From the cell containing the given text, extract its center point as [X, Y] coordinate. 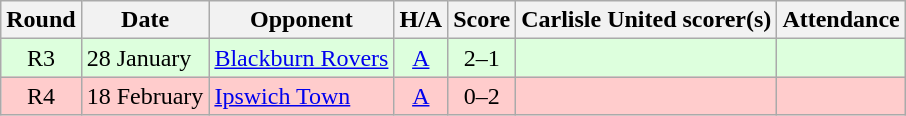
Blackburn Rovers [302, 58]
28 January [145, 58]
Round [41, 20]
R3 [41, 58]
2–1 [482, 58]
H/A [421, 20]
Attendance [841, 20]
Score [482, 20]
Carlisle United scorer(s) [646, 20]
Opponent [302, 20]
Date [145, 20]
Ipswich Town [302, 96]
0–2 [482, 96]
R4 [41, 96]
18 February [145, 96]
